Provide the (X, Y) coordinate of the cell's center where the given text is located.  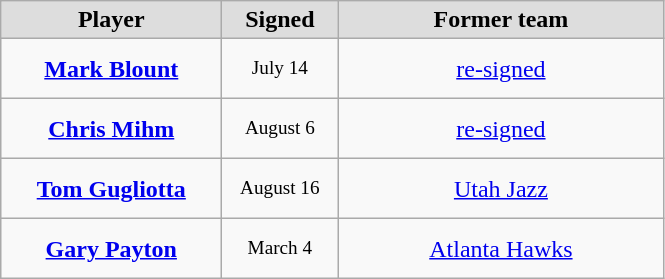
Tom Gugliotta (112, 189)
Former team (501, 20)
Player (112, 20)
Gary Payton (112, 249)
Chris Mihm (112, 129)
July 14 (280, 69)
Mark Blount (112, 69)
August 16 (280, 189)
August 6 (280, 129)
Signed (280, 20)
Atlanta Hawks (501, 249)
March 4 (280, 249)
Utah Jazz (501, 189)
